Locate the cell with the specified text and output its [X, Y] center coordinate. 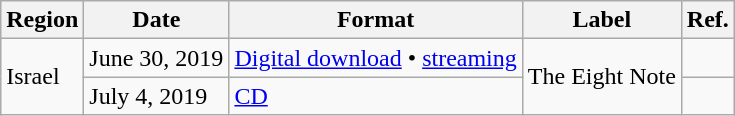
The Eight Note [602, 77]
July 4, 2019 [156, 96]
Label [602, 20]
Israel [42, 77]
Ref. [708, 20]
Digital download • streaming [376, 58]
Format [376, 20]
CD [376, 96]
Date [156, 20]
Region [42, 20]
June 30, 2019 [156, 58]
